Identify which cell holds the provided text, then report its [X, Y] central coordinate. 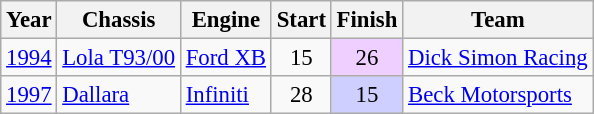
Team [498, 20]
Lola T93/00 [118, 58]
Infiniti [226, 95]
Ford XB [226, 58]
26 [366, 58]
1994 [29, 58]
Dick Simon Racing [498, 58]
Start [301, 20]
Beck Motorsports [498, 95]
Engine [226, 20]
Chassis [118, 20]
Finish [366, 20]
Year [29, 20]
28 [301, 95]
1997 [29, 95]
Dallara [118, 95]
